Locate the cell with the specified text and output its (X, Y) center coordinate. 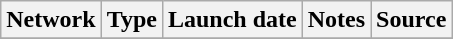
Notes (336, 20)
Network (51, 20)
Source (412, 20)
Launch date (232, 20)
Type (132, 20)
